Return the [X, Y] coordinate for the center point of the cell that contains the specified text.  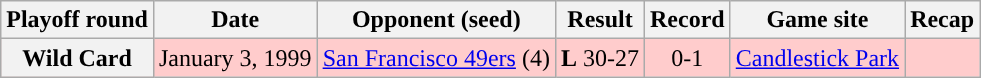
Result [600, 20]
Candlestick Park [817, 58]
Playoff round [78, 20]
Game site [817, 20]
Recap [942, 20]
L 30-27 [600, 58]
Wild Card [78, 58]
Opponent (seed) [436, 20]
Date [235, 20]
San Francisco 49ers (4) [436, 58]
0-1 [688, 58]
January 3, 1999 [235, 58]
Record [688, 20]
